Capture the cell that displays the provided text and extract its [x, y] central coordinate. 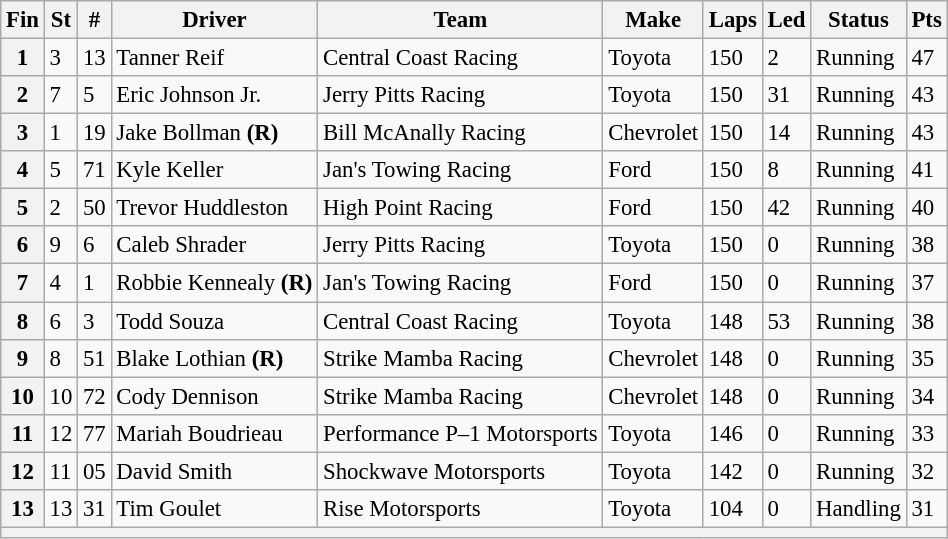
Caleb Shrader [214, 245]
Driver [214, 20]
Team [460, 20]
40 [926, 208]
47 [926, 58]
14 [786, 133]
Trevor Huddleston [214, 208]
# [94, 20]
142 [732, 471]
High Point Racing [460, 208]
Mariah Boudrieau [214, 433]
37 [926, 283]
Bill McAnally Racing [460, 133]
Status [858, 20]
71 [94, 170]
19 [94, 133]
72 [94, 396]
Todd Souza [214, 321]
Laps [732, 20]
33 [926, 433]
05 [94, 471]
Robbie Kennealy (R) [214, 283]
Led [786, 20]
Blake Lothian (R) [214, 358]
51 [94, 358]
53 [786, 321]
Handling [858, 509]
Cody Dennison [214, 396]
32 [926, 471]
Shockwave Motorsports [460, 471]
34 [926, 396]
146 [732, 433]
42 [786, 208]
St [60, 20]
Rise Motorsports [460, 509]
David Smith [214, 471]
Pts [926, 20]
35 [926, 358]
Performance P–1 Motorsports [460, 433]
104 [732, 509]
50 [94, 208]
77 [94, 433]
Make [653, 20]
Fin [23, 20]
Tanner Reif [214, 58]
Jake Bollman (R) [214, 133]
Eric Johnson Jr. [214, 95]
Tim Goulet [214, 509]
41 [926, 170]
Kyle Keller [214, 170]
